Return (x, y) of the center of cell containing provided text 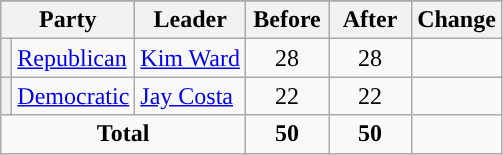
After (370, 20)
Party (68, 20)
Change (457, 20)
Total (124, 134)
Kim Ward (190, 58)
Jay Costa (190, 96)
Republican (74, 58)
Before (286, 20)
Democratic (74, 96)
Leader (190, 20)
